Search for the cell housing the specified text and yield its [X, Y] center coordinate. 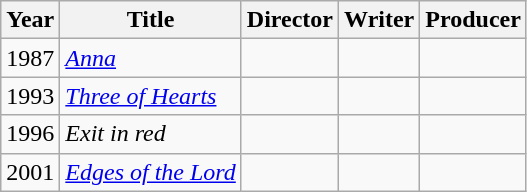
Anna [151, 58]
Title [151, 20]
Exit in red [151, 134]
1993 [30, 96]
Edges of the Lord [151, 172]
Producer [474, 20]
Year [30, 20]
Writer [380, 20]
2001 [30, 172]
1987 [30, 58]
Director [290, 20]
1996 [30, 134]
Three of Hearts [151, 96]
